Return (X, Y) of the center of cell containing provided text 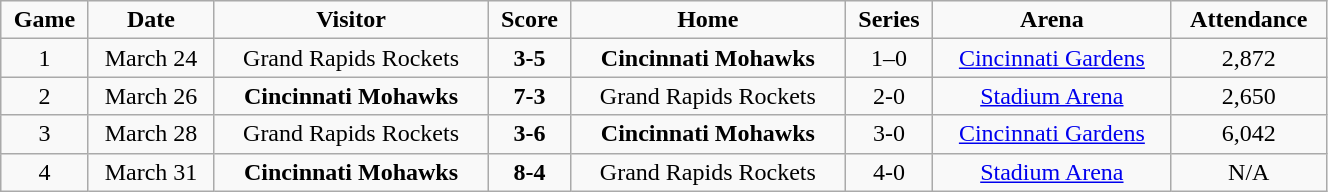
Home (708, 20)
2,650 (1248, 96)
March 31 (150, 172)
6,042 (1248, 134)
Score (529, 20)
Series (889, 20)
2 (45, 96)
March 28 (150, 134)
March 26 (150, 96)
4 (45, 172)
3 (45, 134)
1–0 (889, 58)
Game (45, 20)
2-0 (889, 96)
Attendance (1248, 20)
3-5 (529, 58)
Visitor (352, 20)
8-4 (529, 172)
3-0 (889, 134)
Arena (1052, 20)
N/A (1248, 172)
1 (45, 58)
3-6 (529, 134)
March 24 (150, 58)
2,872 (1248, 58)
Date (150, 20)
4-0 (889, 172)
7-3 (529, 96)
